Find where the given text appears and provide that cell's center as [x, y] coordinate. 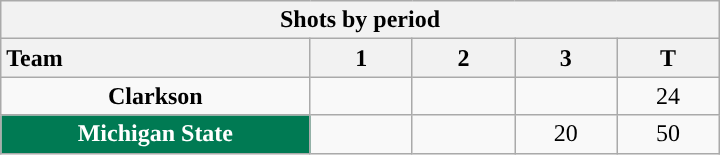
Team [156, 58]
20 [566, 134]
Shots by period [360, 20]
3 [566, 58]
2 [463, 58]
Clarkson [156, 96]
Michigan State [156, 134]
T [668, 58]
24 [668, 96]
1 [361, 58]
50 [668, 134]
